Output the [x, y] coordinate of the center of the cell containing the given text.  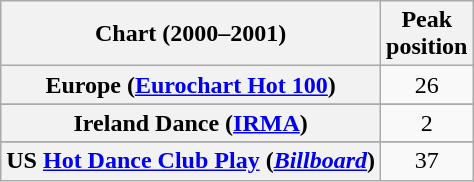
37 [427, 161]
Europe (Eurochart Hot 100) [191, 85]
US Hot Dance Club Play (Billboard) [191, 161]
26 [427, 85]
Chart (2000–2001) [191, 34]
Peakposition [427, 34]
Ireland Dance (IRMA) [191, 123]
2 [427, 123]
